Provide the [X, Y] coordinate of the cell's center where the given text is located.  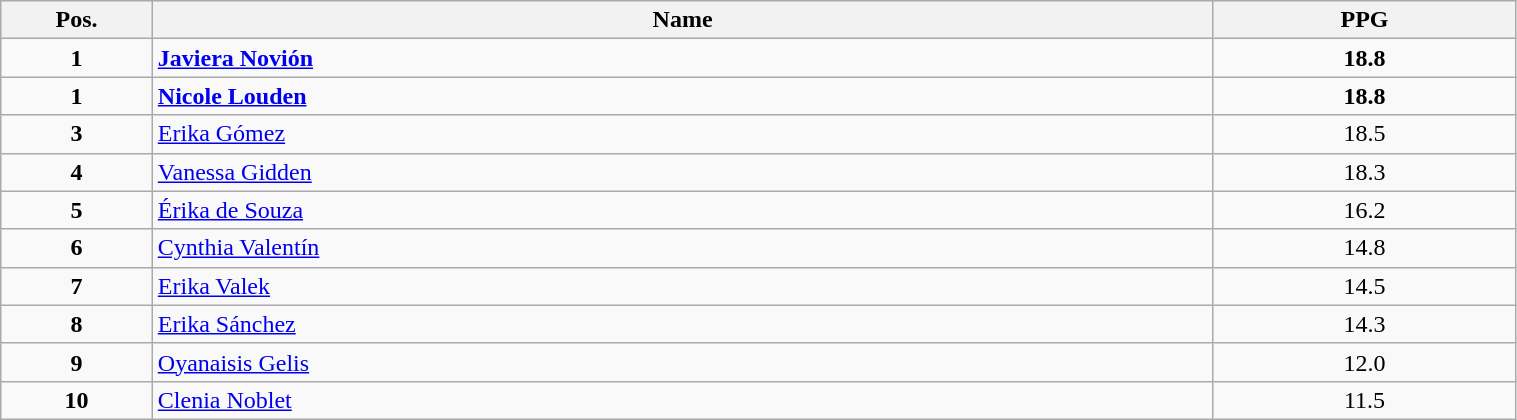
11.5 [1364, 400]
Oyanaisis Gelis [682, 362]
7 [77, 286]
Javiera Novión [682, 58]
3 [77, 134]
Vanessa Gidden [682, 172]
Erika Gómez [682, 134]
Erika Sánchez [682, 324]
6 [77, 248]
5 [77, 210]
4 [77, 172]
14.3 [1364, 324]
Clenia Noblet [682, 400]
14.5 [1364, 286]
14.8 [1364, 248]
Name [682, 20]
Erika Valek [682, 286]
18.3 [1364, 172]
16.2 [1364, 210]
12.0 [1364, 362]
PPG [1364, 20]
9 [77, 362]
Nicole Louden [682, 96]
Pos. [77, 20]
8 [77, 324]
10 [77, 400]
Cynthia Valentín [682, 248]
Érika de Souza [682, 210]
18.5 [1364, 134]
